Return (X, Y) of the center of cell containing provided text 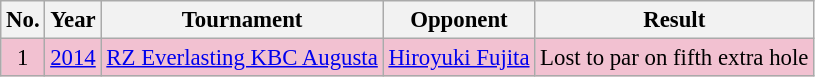
Tournament (242, 20)
RZ Everlasting KBC Augusta (242, 58)
No. (23, 20)
Year (73, 20)
Opponent (459, 20)
Result (674, 20)
Hiroyuki Fujita (459, 58)
1 (23, 58)
2014 (73, 58)
Lost to par on fifth extra hole (674, 58)
